Provide the (x, y) coordinate of the cell's center where the given text is located.  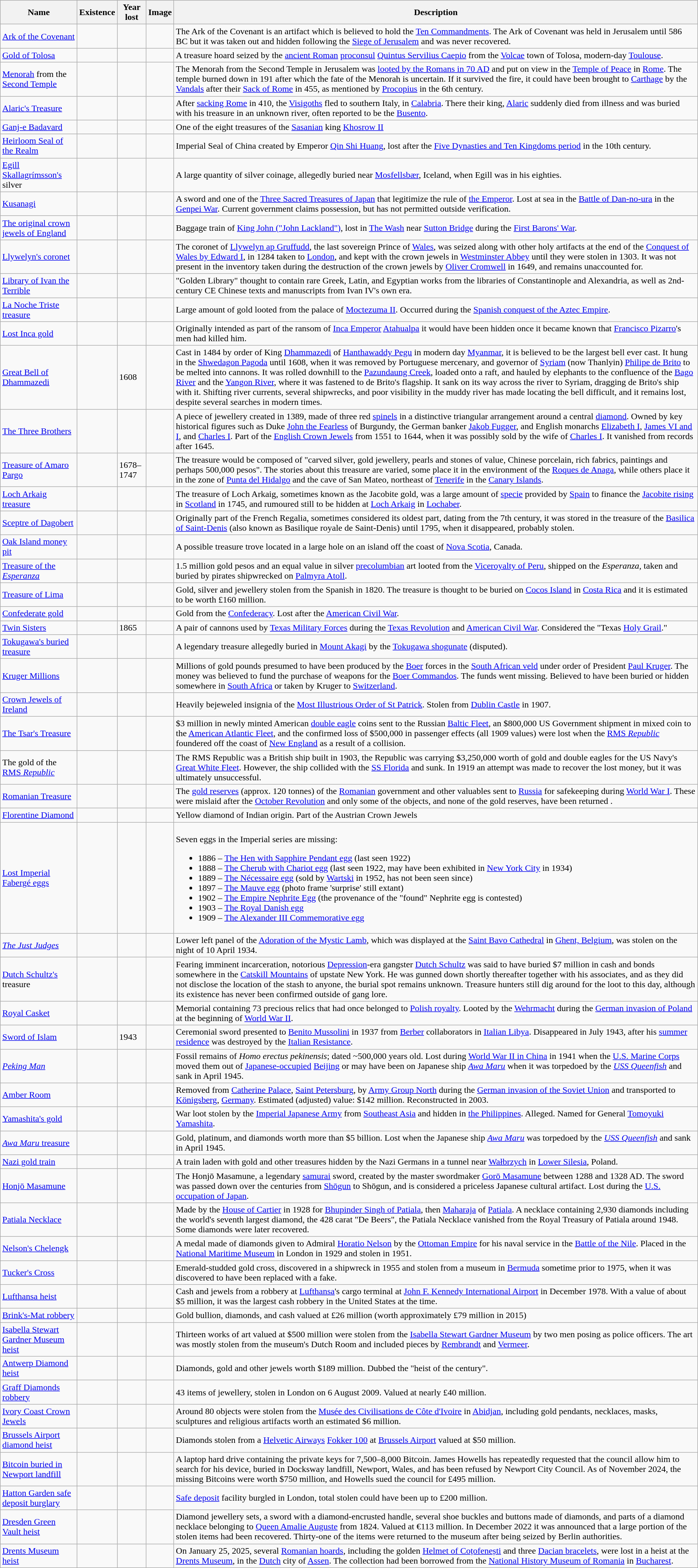
Isabella Stewart Gardner Museum heist (39, 1339)
Diamonds, gold and other jewels worth $189 million. Dubbed the "heist of the century". (436, 1369)
Gold of Tolosa (39, 55)
Awa Maru treasure (39, 1143)
Sceptre of Dagobert (39, 523)
Large amount of gold looted from the palace of Moctezuma II. Occurred during the Spanish conquest of the Aztec Empire. (436, 309)
Lufthansa heist (39, 1296)
Graff Diamonds robbery (39, 1392)
Crown Jewels of Ireland (39, 704)
Royal Casket (39, 1013)
1943 (132, 1037)
Existence (97, 13)
The original crown jewels of England (39, 227)
Ganj-e Badavard (39, 127)
Romanian Treasure (39, 797)
Hatton Garden safe deposit burglary (39, 1498)
Brussels Airport diamond heist (39, 1440)
Brink's-Mat robbery (39, 1316)
Yellow diamond of Indian origin. Part of the Austrian Crown Jewels (436, 815)
Kusanagi (39, 204)
One of the eight treasures of the Sasanian king Khosrow II (436, 127)
The Three Brothers (39, 431)
Dutch Schultz's treasure (39, 979)
1865 (132, 628)
Heirloom Seal of the Realm (39, 146)
Treasure of the Esperanza (39, 571)
Tucker's Cross (39, 1272)
Peking Man (39, 1066)
Great Bell of Dhammazedi (39, 378)
Oak Island money pit (39, 547)
Bitcoin buried in Newport landfill (39, 1469)
Imperial Seal of China created by Emperor Qin Shi Huang, lost after the Five Dynasties and Ten Kingdoms period in the 10th century. (436, 146)
Nazi gold train (39, 1162)
Alaric's Treasure (39, 108)
Heavily bejeweled insignia of the Most Illustrious Order of St Patrick. Stolen from Dublin Castle in 1907. (436, 704)
Antwerp Diamond heist (39, 1369)
Image (160, 13)
Sword of Islam (39, 1037)
A pair of cannons used by Texas Military Forces during the Texas Revolution and American Civil War. Considered the "Texas Holy Grail." (436, 628)
The Just Judges (39, 945)
A treasure hoard seized by the ancient Roman proconsul Quintus Servilius Caepio from the Volcae town of Tolosa, modern-day Toulouse. (436, 55)
Ivory Coast Crown Jewels (39, 1416)
Loch Arkaig treasure (39, 499)
La Noche Triste treasure (39, 309)
Llywelyn's coronet (39, 257)
Gold bullion, diamonds, and cash valued at £26 million (worth approximately £79 million in 2015) (436, 1316)
Name (39, 13)
Yamashita's gold (39, 1119)
Ark of the Covenant (39, 36)
1608 (132, 378)
Drents Museum heist (39, 1555)
Nelson's Chelengk (39, 1249)
Egill Skallagrímsson's silver (39, 175)
A large quantity of silver coinage, allegedly buried near Mosfellsbær, Iceland, when Egill was in his eighties. (436, 175)
Patiala Necklace (39, 1219)
Amber Room (39, 1095)
Baggage train of King John ("John Lackland"), lost in The Wash near Sutton Bridge during the First Barons' War. (436, 227)
Treasure of Lima (39, 595)
Tokugawa's buried treasure (39, 646)
Lost Inca gold (39, 333)
43 items of jewellery, stolen in London on 6 August 2009. Valued at nearly £40 million. (436, 1392)
A train laden with gold and other treasures hidden by the Nazi Germans in a tunnel near Wałbrzych in Lower Silesia, Poland. (436, 1162)
Gold from the Confederacy. Lost after the American Civil War. (436, 614)
Safe deposit facility burgled in London, total stolen could have been up to £200 million. (436, 1498)
War loot stolen by the Imperial Japanese Army from Southeast Asia and hidden in the Philippines. Alleged. Named for General Tomoyuki Yamashita. (436, 1119)
Kruger Millions (39, 675)
Year lost (132, 13)
Honjō Masamune (39, 1186)
Dresden Green Vault heist (39, 1527)
1678–1747 (132, 470)
Library of Ivan the Terrible (39, 286)
Diamonds stolen from a Helvetic Airways Fokker 100 at Brussels Airport valued at $50 million. (436, 1440)
The gold of the RMS Republic (39, 767)
Menorah from the Second Temple (39, 79)
The Tsar's Treasure (39, 733)
Lost Imperial Fabergé eggs (39, 878)
Confederate gold (39, 614)
A possible treasure trove located in a large hole on an island off the coast of Nova Scotia, Canada. (436, 547)
Twin Sisters (39, 628)
Florentine Diamond (39, 815)
Description (436, 13)
Treasure of Amaro Pargo (39, 470)
A legendary treasure allegedly buried in Mount Akagi by the Tokugawa shogunate (disputed). (436, 646)
